Detect which cell encompasses the target text, then output its (x, y) center coordinate. 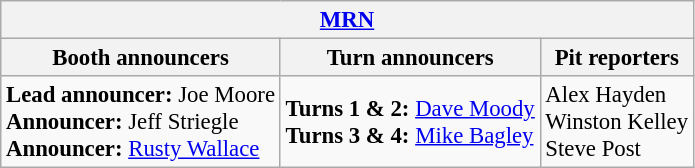
Alex HaydenWinston KelleySteve Post (616, 122)
Pit reporters (616, 58)
Booth announcers (141, 58)
Turns 1 & 2: Dave MoodyTurns 3 & 4: Mike Bagley (410, 122)
MRN (348, 20)
Turn announcers (410, 58)
Lead announcer: Joe MooreAnnouncer: Jeff StriegleAnnouncer: Rusty Wallace (141, 122)
